Extract the [X, Y] coordinate from the center of the cell holding the provided text.  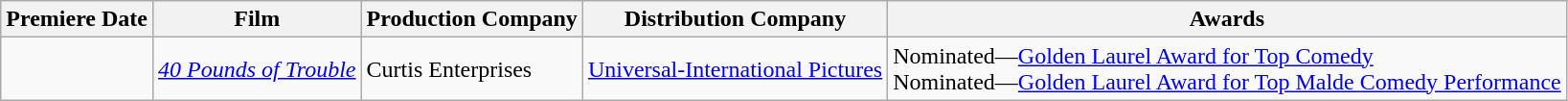
Nominated—Golden Laurel Award for Top ComedyNominated—Golden Laurel Award for Top Malde Comedy Performance [1228, 69]
Universal-International Pictures [735, 69]
Awards [1228, 19]
Production Company [471, 19]
Curtis Enterprises [471, 69]
40 Pounds of Trouble [258, 69]
Film [258, 19]
Premiere Date [77, 19]
Distribution Company [735, 19]
